For the text-containing cell, return its midpoint in (X, Y) coordinate format. 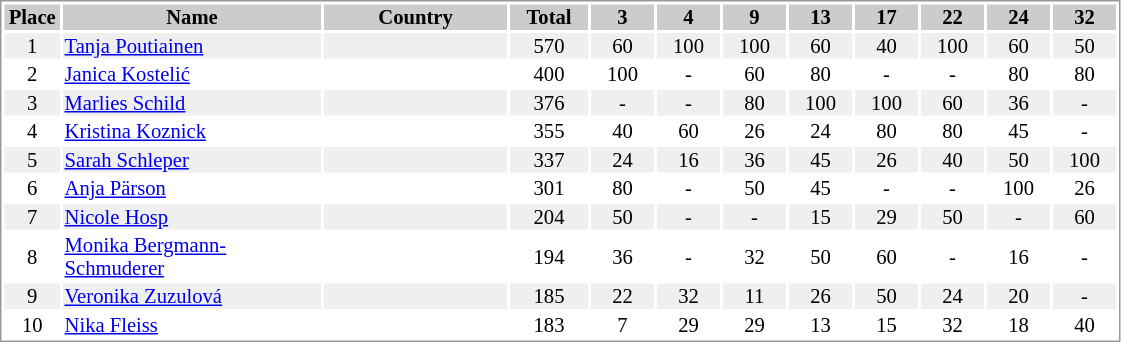
Tanja Poutiainen (192, 46)
194 (549, 256)
Nicole Hosp (192, 217)
Total (549, 17)
11 (754, 297)
20 (1018, 297)
Kristina Koznick (192, 131)
Sarah Schleper (192, 160)
10 (32, 325)
2 (32, 75)
301 (549, 189)
Veronika Zuzulová (192, 297)
Anja Pärson (192, 189)
355 (549, 131)
Name (192, 17)
Country (416, 17)
8 (32, 256)
337 (549, 160)
18 (1018, 325)
400 (549, 75)
1 (32, 46)
570 (549, 46)
6 (32, 189)
376 (549, 103)
204 (549, 217)
Nika Fleiss (192, 325)
Marlies Schild (192, 103)
183 (549, 325)
185 (549, 297)
5 (32, 160)
Janica Kostelić (192, 75)
17 (886, 17)
Monika Bergmann-Schmuderer (192, 256)
Place (32, 17)
